From the cell containing the given text, extract its center point as (X, Y) coordinate. 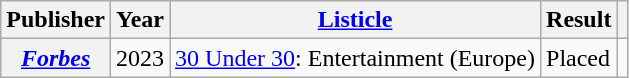
Year (140, 20)
2023 (140, 58)
Forbes (56, 58)
Publisher (56, 20)
Placed (579, 58)
30 Under 30: Entertainment (Europe) (356, 58)
Listicle (356, 20)
Result (579, 20)
